Search for the cell housing the specified text and yield its [x, y] center coordinate. 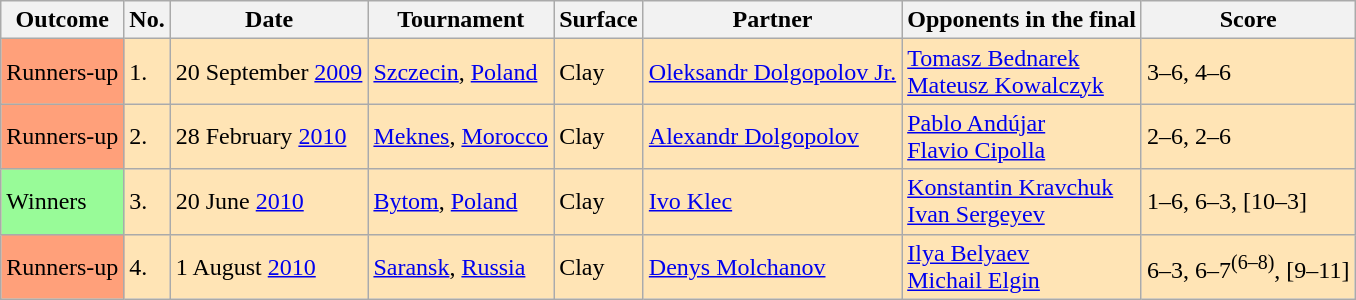
2. [147, 136]
28 February 2010 [269, 136]
Partner [772, 20]
2–6, 2–6 [1248, 136]
1 August 2010 [269, 266]
Outcome [62, 20]
1–6, 6–3, [10–3] [1248, 202]
4. [147, 266]
Saransk, Russia [461, 266]
Tomasz Bednarek Mateusz Kowalczyk [1022, 72]
Score [1248, 20]
Opponents in the final [1022, 20]
Date [269, 20]
Bytom, Poland [461, 202]
3–6, 4–6 [1248, 72]
No. [147, 20]
Ivo Klec [772, 202]
Denys Molchanov [772, 266]
6–3, 6–7(6–8), [9–11] [1248, 266]
Ilya Belyaev Michail Elgin [1022, 266]
Alexandr Dolgopolov [772, 136]
Surface [599, 20]
Tournament [461, 20]
1. [147, 72]
20 June 2010 [269, 202]
Konstantin Kravchuk Ivan Sergeyev [1022, 202]
Winners [62, 202]
Szczecin, Poland [461, 72]
Oleksandr Dolgopolov Jr. [772, 72]
Meknes, Morocco [461, 136]
20 September 2009 [269, 72]
Pablo Andújar Flavio Cipolla [1022, 136]
3. [147, 202]
